Return the (X, Y) coordinate for the center point of the cell that contains the specified text.  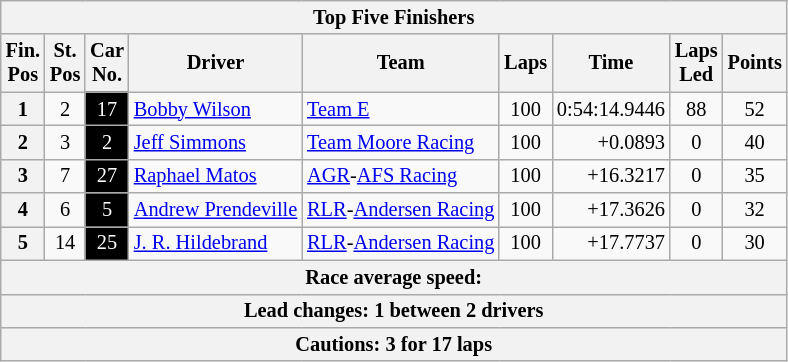
Bobby Wilson (216, 109)
Fin.Pos (23, 63)
Team E (400, 109)
17 (107, 109)
27 (107, 176)
88 (696, 109)
4 (23, 210)
30 (755, 243)
Top Five Finishers (394, 17)
AGR-AFS Racing (400, 176)
+17.7737 (611, 243)
7 (65, 176)
Team Moore Racing (400, 142)
25 (107, 243)
Raphael Matos (216, 176)
Race average speed: (394, 277)
32 (755, 210)
CarNo. (107, 63)
0:54:14.9446 (611, 109)
Driver (216, 63)
Jeff Simmons (216, 142)
+16.3217 (611, 176)
St.Pos (65, 63)
LapsLed (696, 63)
J. R. Hildebrand (216, 243)
1 (23, 109)
+0.0893 (611, 142)
+17.3626 (611, 210)
Lead changes: 1 between 2 drivers (394, 311)
Time (611, 63)
Laps (526, 63)
Points (755, 63)
35 (755, 176)
Team (400, 63)
14 (65, 243)
52 (755, 109)
6 (65, 210)
Cautions: 3 for 17 laps (394, 344)
Andrew Prendeville (216, 210)
40 (755, 142)
